Search for the cell housing the specified text and yield its (x, y) center coordinate. 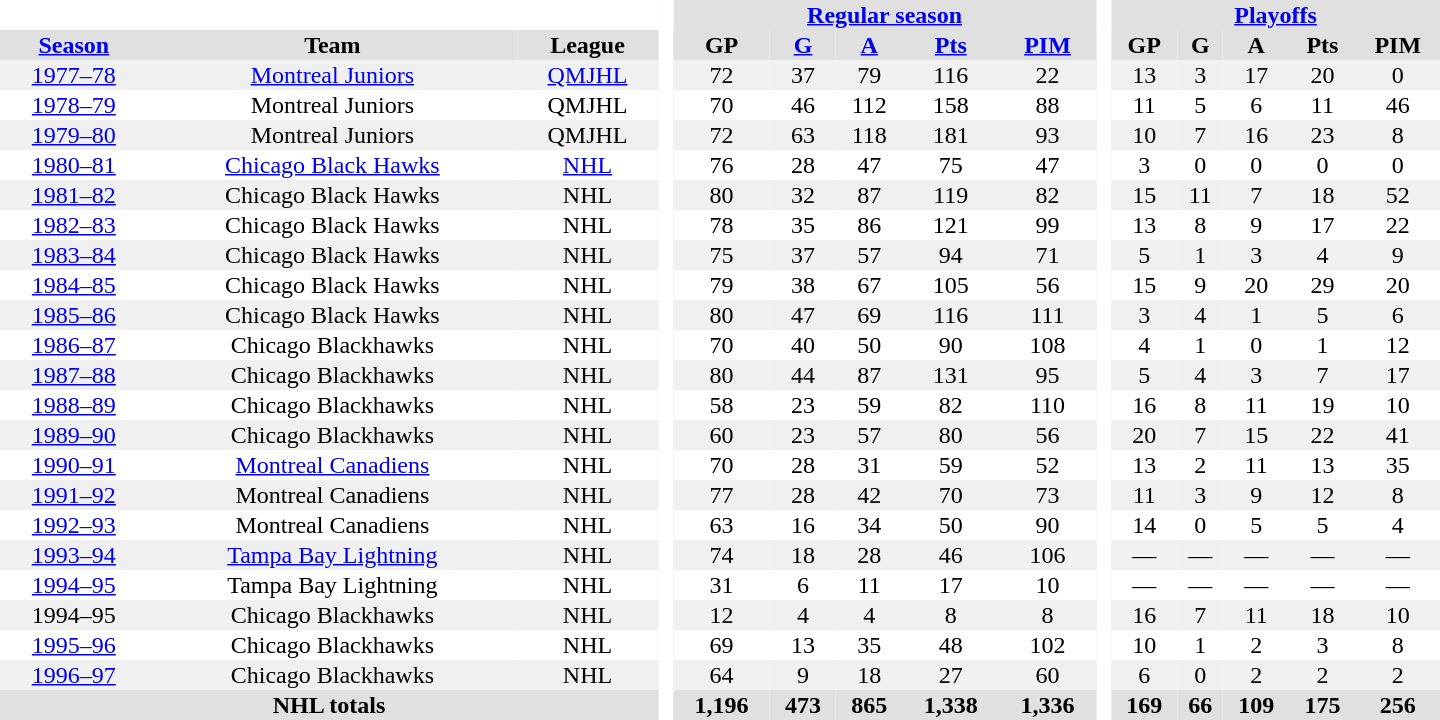
1993–94 (74, 555)
169 (1144, 705)
48 (950, 645)
1,196 (722, 705)
473 (803, 705)
34 (869, 525)
67 (869, 285)
86 (869, 225)
1,338 (950, 705)
76 (722, 165)
League (588, 45)
1,336 (1048, 705)
88 (1048, 105)
1992–93 (74, 525)
158 (950, 105)
1977–78 (74, 75)
1982–83 (74, 225)
865 (869, 705)
40 (803, 345)
42 (869, 495)
14 (1144, 525)
94 (950, 255)
1987–88 (74, 375)
Season (74, 45)
58 (722, 405)
77 (722, 495)
105 (950, 285)
Playoffs (1276, 15)
175 (1322, 705)
121 (950, 225)
71 (1048, 255)
27 (950, 675)
95 (1048, 375)
29 (1322, 285)
1995–96 (74, 645)
1986–87 (74, 345)
64 (722, 675)
41 (1398, 435)
99 (1048, 225)
1985–86 (74, 315)
108 (1048, 345)
109 (1256, 705)
106 (1048, 555)
119 (950, 195)
78 (722, 225)
73 (1048, 495)
1981–82 (74, 195)
1989–90 (74, 435)
93 (1048, 135)
NHL totals (329, 705)
Team (332, 45)
102 (1048, 645)
256 (1398, 705)
19 (1322, 405)
74 (722, 555)
1978–79 (74, 105)
118 (869, 135)
Regular season (884, 15)
131 (950, 375)
1984–85 (74, 285)
1980–81 (74, 165)
38 (803, 285)
44 (803, 375)
1996–97 (74, 675)
112 (869, 105)
32 (803, 195)
111 (1048, 315)
110 (1048, 405)
1988–89 (74, 405)
1979–80 (74, 135)
1991–92 (74, 495)
1983–84 (74, 255)
1990–91 (74, 465)
181 (950, 135)
66 (1200, 705)
